Return the (X, Y) coordinate for the center point of the cell that contains the specified text.  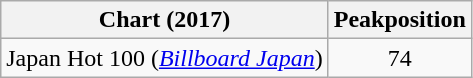
Japan Hot 100 (Billboard Japan) (164, 58)
74 (400, 58)
Peakposition (400, 20)
Chart (2017) (164, 20)
